Find where the given text appears and provide that cell's center as (X, Y) coordinate. 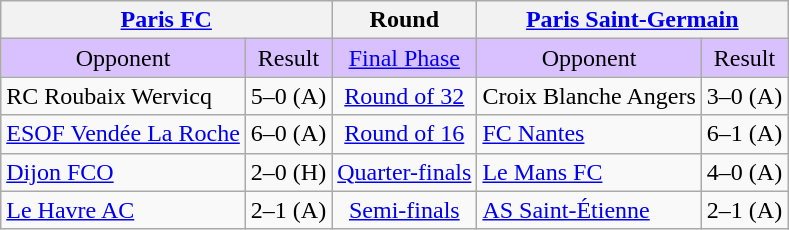
ESOF Vendée La Roche (124, 134)
4–0 (A) (744, 172)
Final Phase (404, 58)
5–0 (A) (288, 96)
Round (404, 20)
Quarter-finals (404, 172)
Le Mans FC (589, 172)
RC Roubaix Wervicq (124, 96)
Paris FC (166, 20)
Croix Blanche Angers (589, 96)
FC Nantes (589, 134)
AS Saint-Étienne (589, 210)
6–1 (A) (744, 134)
Semi-finals (404, 210)
Round of 16 (404, 134)
6–0 (A) (288, 134)
Le Havre AC (124, 210)
2–0 (H) (288, 172)
Round of 32 (404, 96)
Dijon FCO (124, 172)
3–0 (A) (744, 96)
Paris Saint-Germain (632, 20)
